For the text-containing cell, return its midpoint in (x, y) coordinate format. 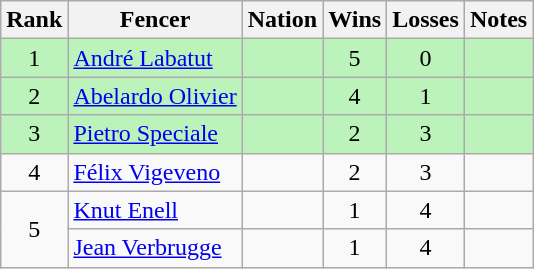
0 (426, 58)
Pietro Speciale (155, 134)
Wins (355, 20)
Rank (34, 20)
Notes (498, 20)
Fencer (155, 20)
Losses (426, 20)
Félix Vigeveno (155, 172)
Knut Enell (155, 210)
Jean Verbrugge (155, 248)
Abelardo Olivier (155, 96)
Nation (282, 20)
André Labatut (155, 58)
